Provide the (X, Y) coordinate of the cell's center where the given text is located.  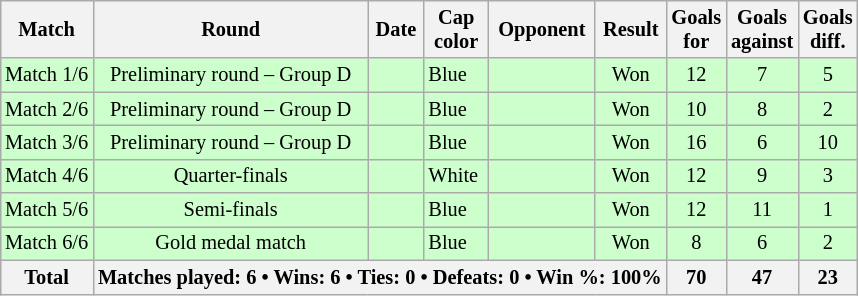
Opponent (542, 29)
Goalsdiff. (828, 29)
Match 6/6 (46, 243)
Semi-finals (230, 210)
3 (828, 176)
1 (828, 210)
9 (762, 176)
Round (230, 29)
Match 1/6 (46, 75)
7 (762, 75)
Match 3/6 (46, 142)
White (456, 176)
70 (697, 277)
23 (828, 277)
Goalsfor (697, 29)
Gold medal match (230, 243)
Quarter-finals (230, 176)
Capcolor (456, 29)
Match 5/6 (46, 210)
Matches played: 6 • Wins: 6 • Ties: 0 • Defeats: 0 • Win %: 100% (380, 277)
5 (828, 75)
47 (762, 277)
Match 2/6 (46, 109)
Match 4/6 (46, 176)
Goalsagainst (762, 29)
16 (697, 142)
Match (46, 29)
11 (762, 210)
Result (631, 29)
Date (396, 29)
Total (46, 277)
